Extract the [X, Y] coordinate from the center of the cell holding the provided text.  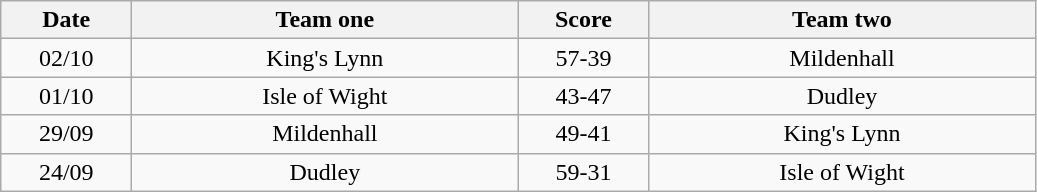
59-31 [584, 172]
Date [66, 20]
02/10 [66, 58]
Score [584, 20]
57-39 [584, 58]
Team one [325, 20]
43-47 [584, 96]
24/09 [66, 172]
29/09 [66, 134]
01/10 [66, 96]
Team two [842, 20]
49-41 [584, 134]
